Determine the [x, y] coordinate at the center of the cell enclosing the given text.  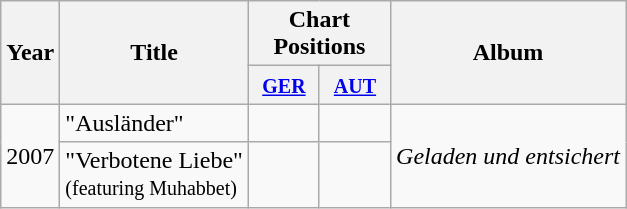
2007 [30, 156]
GER [284, 85]
Geladen und entsichert [508, 156]
Title [154, 52]
"Ausländer" [154, 123]
"Verbotene Liebe"(featuring Muhabbet) [154, 174]
Chart Positions [319, 34]
Album [508, 52]
AUT [354, 85]
Year [30, 52]
